Extract the (x, y) coordinate from the center of the cell holding the provided text.  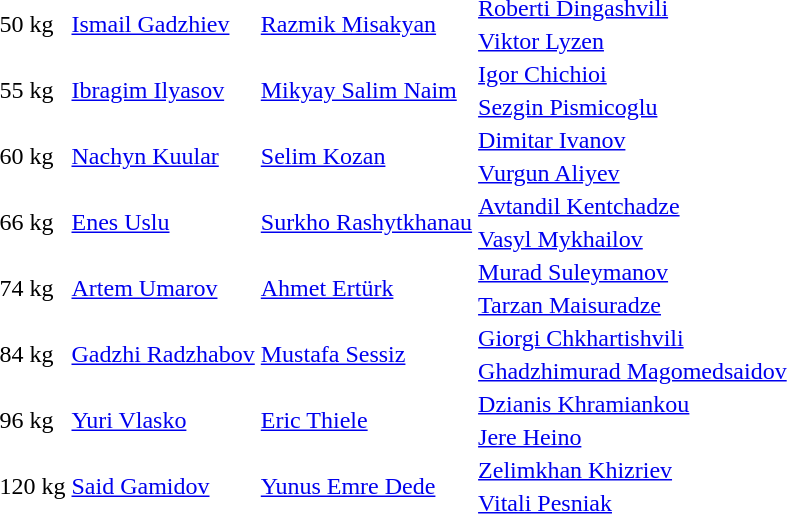
Enes Uslu (163, 222)
Mikyay Salim Naim (366, 90)
Yuri Vlasko (163, 420)
Surkho Rashytkhanau (366, 222)
Eric Thiele (366, 420)
Nachyn Kuular (163, 156)
Selim Kozan (366, 156)
Ibragim Ilyasov (163, 90)
Gadzhi Radzhabov (163, 354)
Artem Umarov (163, 288)
Ahmet Ertürk (366, 288)
Mustafa Sessiz (366, 354)
